From the cell containing the given text, extract its center point as (x, y) coordinate. 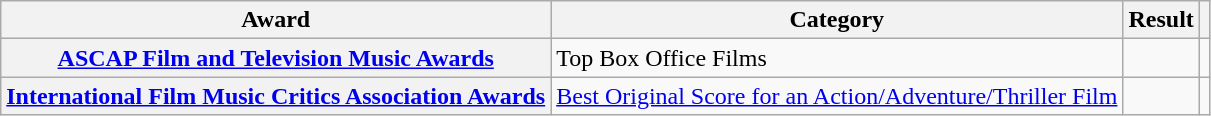
Best Original Score for an Action/Adventure/Thriller Film (837, 96)
ASCAP Film and Television Music Awards (276, 58)
Category (837, 20)
International Film Music Critics Association Awards (276, 96)
Top Box Office Films (837, 58)
Award (276, 20)
Result (1161, 20)
